Find where the given text appears and provide that cell's center as [X, Y] coordinate. 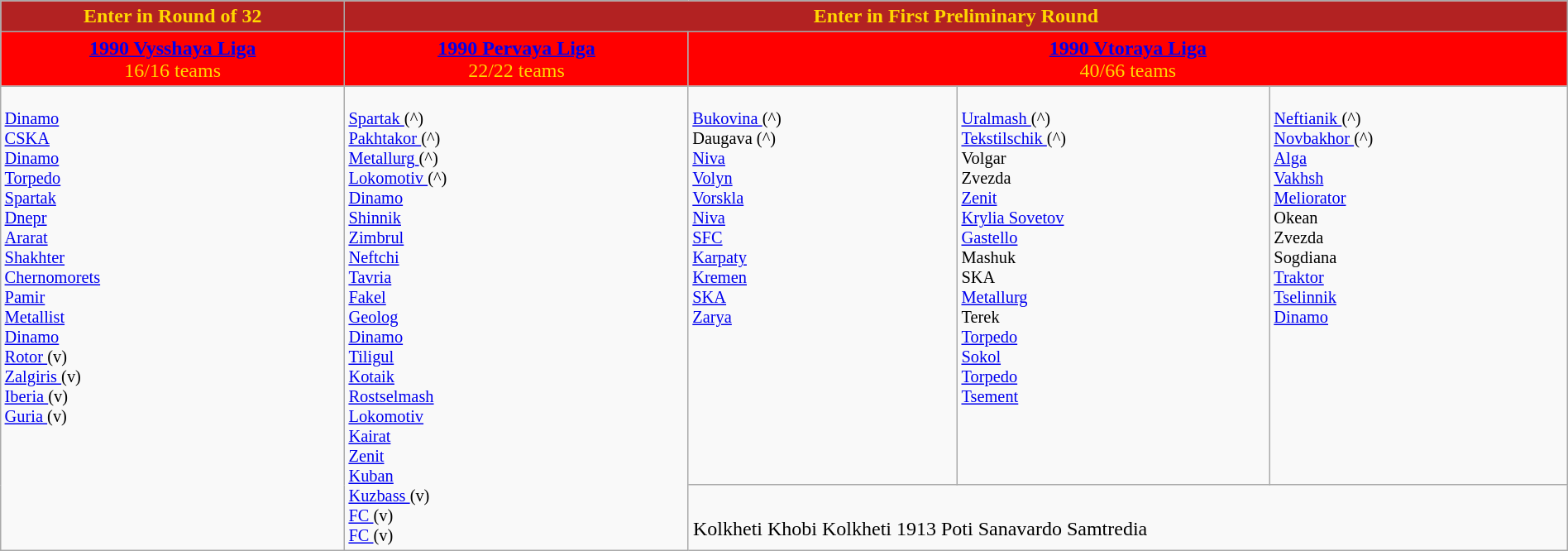
Bukovina (^) Daugava (^) Niva Volyn Vorskla Niva SFC Karpaty Kremen SKA Zarya [822, 285]
Enter in First Preliminary Round [956, 17]
Enter in Round of 32 [173, 17]
Kolkheti Khobi Kolkheti 1913 Poti Sanavardo Samtredia [1128, 518]
1990 Vysshaya Liga16/16 teams [173, 60]
Dinamo CSKA Dinamo Torpedo Spartak Dnepr Ararat Shakhter Chernomorets Pamir Metallist Dinamo Rotor (v) Zalgiris (v) Iberia (v) Guria (v) [173, 319]
Uralmash (^) Tekstilschik (^) Volgar Zvezda Zenit Krylia Sovetov Gastello Mashuk SKA Metallurg Terek Torpedo Sokol Torpedo Tsement [1114, 285]
Neftianik (^) Novbakhor (^) Alga Vakhsh Meliorator Okean Zvezda Sogdiana Traktor Tselinnik Dinamo [1418, 285]
1990 Pervaya Liga22/22 teams [517, 60]
1990 Vtoraya Liga40/66 teams [1128, 60]
